Scan for the cell matching the given text and deliver its (x, y) coordinate at center. 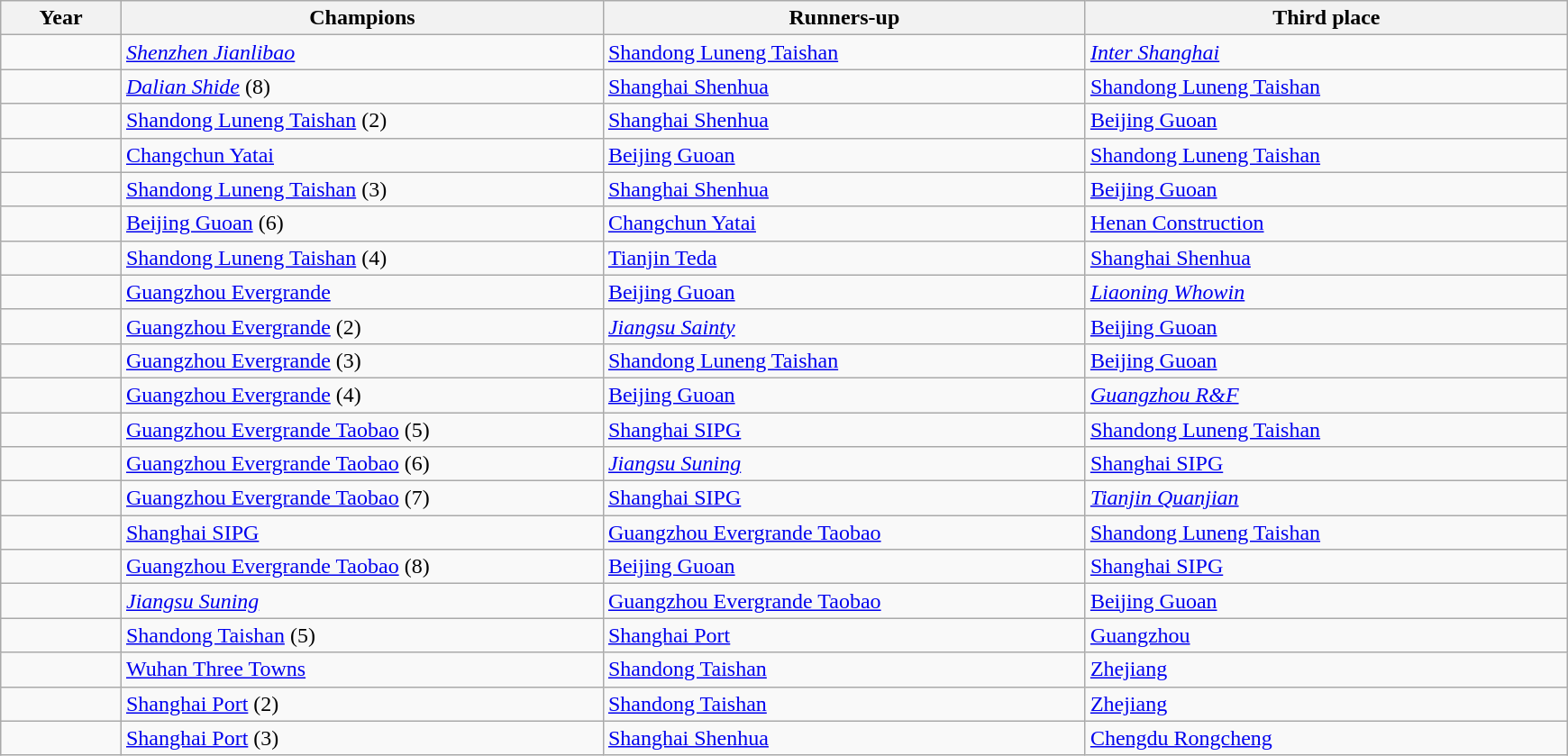
Third place (1326, 18)
Guangzhou Evergrande Taobao (6) (362, 464)
Shandong Luneng Taishan (4) (362, 258)
Guangzhou R&F (1326, 395)
Guangzhou Evergrande (3) (362, 360)
Tianjin Quanjian (1326, 498)
Chengdu Rongcheng (1326, 738)
Guangzhou Evergrande Taobao (5) (362, 430)
Shenzhen Jianlibao (362, 52)
Year (61, 18)
Jiangsu Sainty (843, 326)
Guangzhou Evergrande Taobao (7) (362, 498)
Guangzhou Evergrande (2) (362, 326)
Champions (362, 18)
Guangzhou Evergrande (362, 292)
Wuhan Three Towns (362, 669)
Guangzhou (1326, 635)
Dalian Shide (8) (362, 87)
Beijing Guoan (6) (362, 223)
Shandong Luneng Taishan (2) (362, 121)
Guangzhou Evergrande Taobao (8) (362, 567)
Shanghai Port (2) (362, 704)
Guangzhou Evergrande (4) (362, 395)
Tianjin Teda (843, 258)
Shanghai Port (843, 635)
Runners-up (843, 18)
Inter Shanghai (1326, 52)
Shanghai Port (3) (362, 738)
Shandong Taishan (5) (362, 635)
Shandong Luneng Taishan (3) (362, 189)
Henan Construction (1326, 223)
Liaoning Whowin (1326, 292)
